For the text-containing cell, return its midpoint in (X, Y) coordinate format. 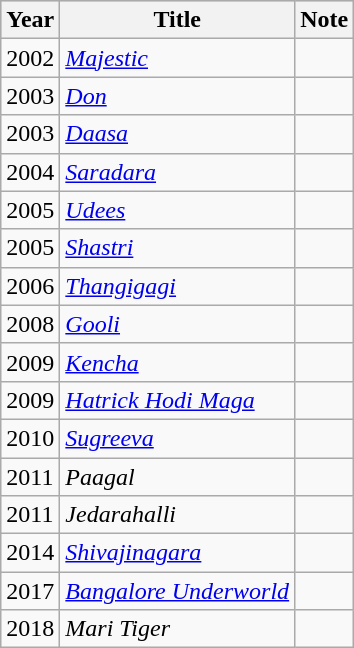
Shastri (178, 248)
Thangigagi (178, 286)
2018 (30, 629)
Majestic (178, 58)
Gooli (178, 324)
Paagal (178, 477)
2002 (30, 58)
Saradara (178, 172)
Don (178, 96)
2004 (30, 172)
Mari Tiger (178, 629)
Title (178, 20)
Hatrick Hodi Maga (178, 400)
Daasa (178, 134)
Shivajinagara (178, 553)
2010 (30, 438)
2017 (30, 591)
Jedarahalli (178, 515)
Udees (178, 210)
2008 (30, 324)
Note (324, 20)
Bangalore Underworld (178, 591)
2006 (30, 286)
Sugreeva (178, 438)
2014 (30, 553)
Year (30, 20)
Kencha (178, 362)
